Detect which cell encompasses the target text, then output its [x, y] center coordinate. 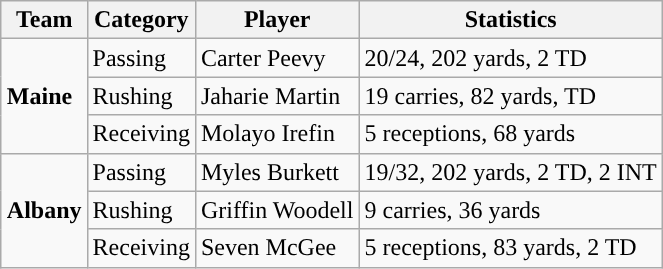
5 receptions, 68 yards [510, 134]
Jaharie Martin [277, 96]
Seven McGee [277, 248]
9 carries, 36 yards [510, 210]
20/24, 202 yards, 2 TD [510, 58]
19 carries, 82 yards, TD [510, 96]
19/32, 202 yards, 2 TD, 2 INT [510, 172]
Griffin Woodell [277, 210]
Carter Peevy [277, 58]
Albany [44, 210]
5 receptions, 83 yards, 2 TD [510, 248]
Myles Burkett [277, 172]
Maine [44, 96]
Molayo Irefin [277, 134]
Statistics [510, 20]
Player [277, 20]
Category [141, 20]
Team [44, 20]
